Capture the cell that displays the provided text and extract its [X, Y] central coordinate. 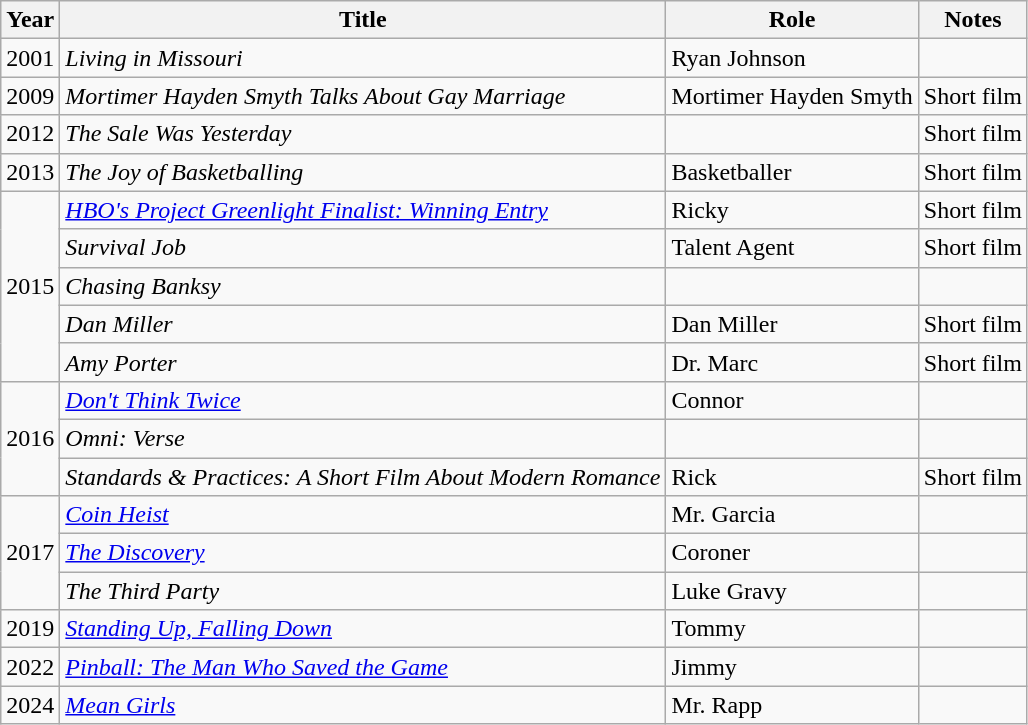
2016 [30, 438]
Role [792, 20]
2019 [30, 629]
2009 [30, 96]
Notes [972, 20]
Year [30, 20]
Mean Girls [363, 705]
2022 [30, 667]
Basketballer [792, 172]
2015 [30, 286]
Mr. Garcia [792, 515]
Amy Porter [363, 362]
Standards & Practices: A Short Film About Modern Romance [363, 477]
Tommy [792, 629]
Don't Think Twice [363, 400]
Rick [792, 477]
2001 [30, 58]
Luke Gravy [792, 591]
The Discovery [363, 553]
Talent Agent [792, 248]
Ricky [792, 210]
Dr. Marc [792, 362]
2024 [30, 705]
Survival Job [363, 248]
The Sale Was Yesterday [363, 134]
The Joy of Basketballing [363, 172]
2013 [30, 172]
Jimmy [792, 667]
Mr. Rapp [792, 705]
Ryan Johnson [792, 58]
Mortimer Hayden Smyth Talks About Gay Marriage [363, 96]
Title [363, 20]
Standing Up, Falling Down [363, 629]
Chasing Banksy [363, 286]
Omni: Verse [363, 438]
2012 [30, 134]
Living in Missouri [363, 58]
Pinball: The Man Who Saved the Game [363, 667]
Connor [792, 400]
The Third Party [363, 591]
HBO's Project Greenlight Finalist: Winning Entry [363, 210]
Mortimer Hayden Smyth [792, 96]
Coroner [792, 553]
Coin Heist [363, 515]
2017 [30, 553]
